Return [x, y] of the center of cell containing provided text 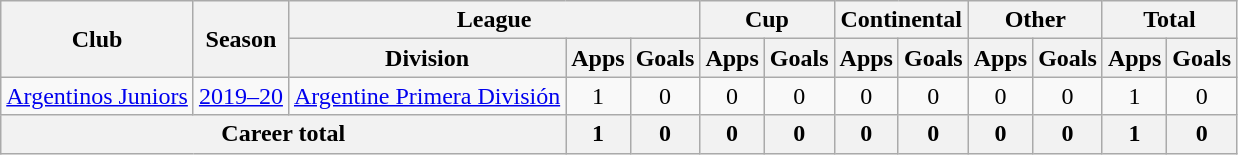
Argentinos Juniors [98, 96]
Division [426, 58]
Club [98, 39]
Other [1035, 20]
Season [240, 39]
League [494, 20]
2019–20 [240, 96]
Total [1169, 20]
Cup [767, 20]
Continental [901, 20]
Argentine Primera División [426, 96]
Career total [284, 134]
